Output the (X, Y) coordinate of the center of the cell containing the given text.  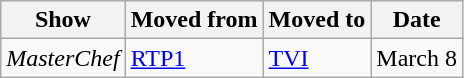
March 8 (417, 58)
Date (417, 20)
TVI (317, 58)
Moved from (194, 20)
MasterChef (63, 58)
Show (63, 20)
RTP1 (194, 58)
Moved to (317, 20)
